Find where the given text appears and provide that cell's center as [x, y] coordinate. 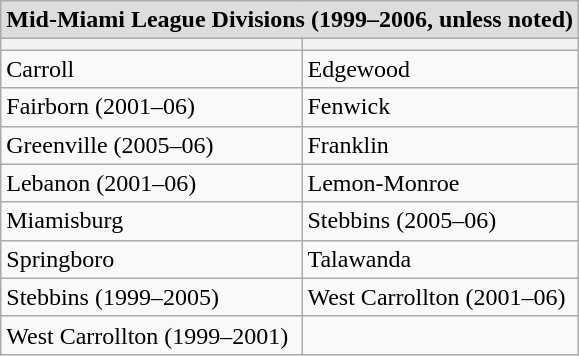
West Carrollton (2001–06) [440, 297]
Fenwick [440, 107]
Talawanda [440, 259]
Springboro [152, 259]
Stebbins (2005–06) [440, 221]
Stebbins (1999–2005) [152, 297]
Greenville (2005–06) [152, 145]
West Carrollton (1999–2001) [152, 335]
Carroll [152, 69]
Franklin [440, 145]
Miamisburg [152, 221]
Mid-Miami League Divisions (1999–2006, unless noted) [290, 20]
Edgewood [440, 69]
Lebanon (2001–06) [152, 183]
Lemon-Monroe [440, 183]
Fairborn (2001–06) [152, 107]
